For the text-containing cell, return its midpoint in (x, y) coordinate format. 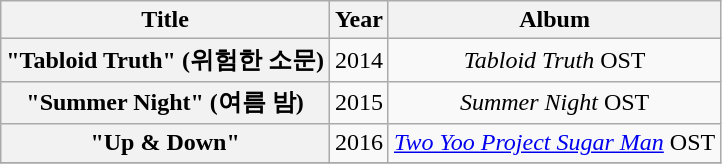
Album (554, 20)
2016 (358, 143)
Tabloid Truth OST (554, 60)
"Tabloid Truth" (위험한 소문) (166, 60)
2015 (358, 102)
Title (166, 20)
Two Yoo Project Sugar Man OST (554, 143)
Year (358, 20)
"Up & Down" (166, 143)
"Summer Night" (여름 밤) (166, 102)
Summer Night OST (554, 102)
2014 (358, 60)
